Find where the given text appears and provide that cell's center as [x, y] coordinate. 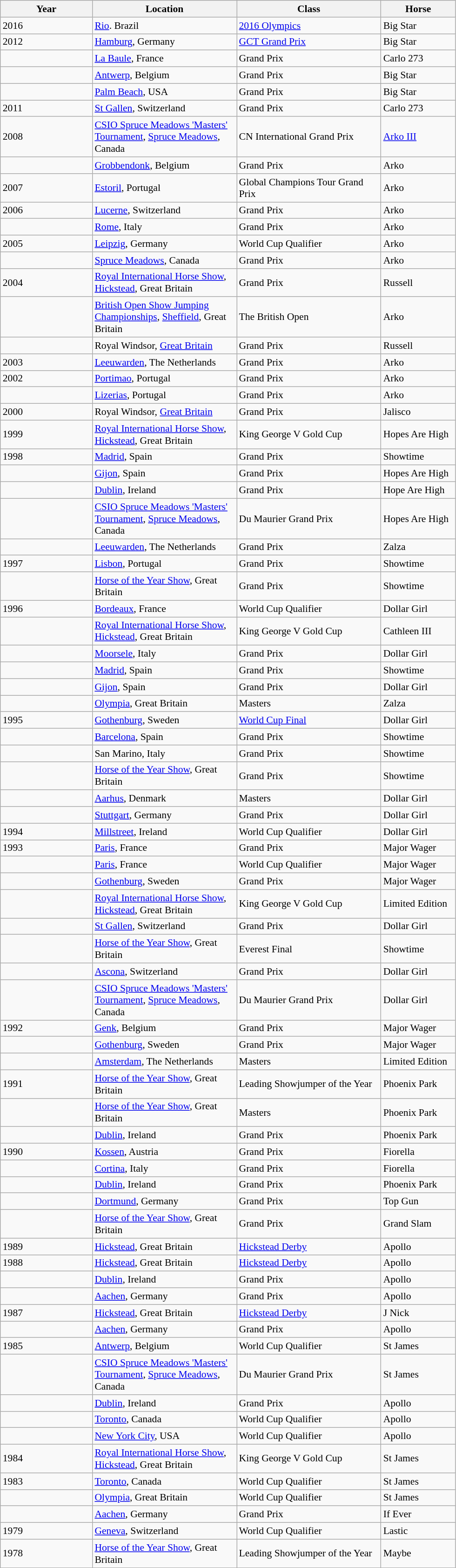
Hamburg, Germany [164, 42]
2002 [47, 379]
Grobbendonk, Belgium [164, 165]
1989 [47, 1247]
Spruce Meadows, Canada [164, 260]
Stuttgart, Germany [164, 815]
Leipzig, Germany [164, 244]
1994 [47, 832]
Year [47, 9]
Geneva, Switzerland [164, 1531]
Portimao, Portugal [164, 379]
Maybe [418, 1554]
Lizerias, Portugal [164, 395]
1979 [47, 1531]
Moorsele, Italy [164, 654]
1999 [47, 434]
1978 [47, 1554]
1985 [47, 1346]
Cathleen III [418, 631]
Ascona, Switzerland [164, 971]
2004 [47, 282]
If Ever [418, 1514]
1995 [47, 720]
1993 [47, 848]
1998 [47, 457]
San Marino, Italy [164, 753]
2005 [47, 244]
Barcelona, Spain [164, 737]
Cortina, Italy [164, 1168]
Global Champions Tour Grand Prix [308, 188]
Arko III [418, 137]
Class [308, 9]
2016 [47, 26]
2000 [47, 412]
1990 [47, 1152]
Genk, Belgium [164, 1028]
World Cup Final [308, 720]
Aarhus, Denmark [164, 799]
Horse [418, 9]
Jalisco [418, 412]
Bordeaux, France [164, 609]
CN International Grand Prix [308, 137]
1984 [47, 1459]
1988 [47, 1263]
1996 [47, 609]
1992 [47, 1028]
Estoril, Portugal [164, 188]
1997 [47, 564]
2008 [47, 137]
1991 [47, 1084]
2012 [47, 42]
Grand Slam [418, 1224]
Top Gun [418, 1201]
Lastic [418, 1531]
1983 [47, 1481]
Lisbon, Portugal [164, 564]
Rio. Brazil [164, 26]
Lucerne, Switzerland [164, 210]
2011 [47, 109]
2016 Olympics [308, 26]
Location [164, 9]
Dortmund, Germany [164, 1201]
2006 [47, 210]
Everest Final [308, 949]
Amsterdam, The Netherlands [164, 1062]
Hope Are High [418, 490]
Palm Beach, USA [164, 92]
New York City, USA [164, 1436]
2003 [47, 362]
J Nick [418, 1313]
2007 [47, 188]
1987 [47, 1313]
Kossen, Austria [164, 1152]
The British Open [308, 318]
Rome, Italy [164, 227]
British Open Show Jumping Championships, Sheffield, Great Britain [164, 318]
GCT Grand Prix [308, 42]
Millstreet, Ireland [164, 832]
La Baule, France [164, 59]
